Provide the (X, Y) coordinate of the cell's center where the given text is located.  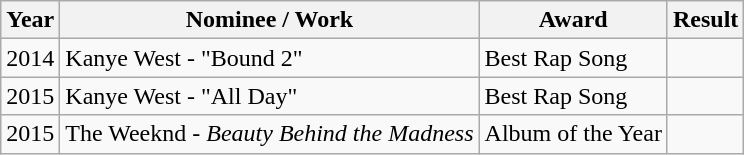
2014 (30, 58)
Kanye West - "Bound 2" (270, 58)
Nominee / Work (270, 20)
Kanye West - "All Day" (270, 96)
Award (573, 20)
The Weeknd - Beauty Behind the Madness (270, 134)
Album of the Year (573, 134)
Result (705, 20)
Year (30, 20)
